Search for the cell housing the specified text and yield its [X, Y] center coordinate. 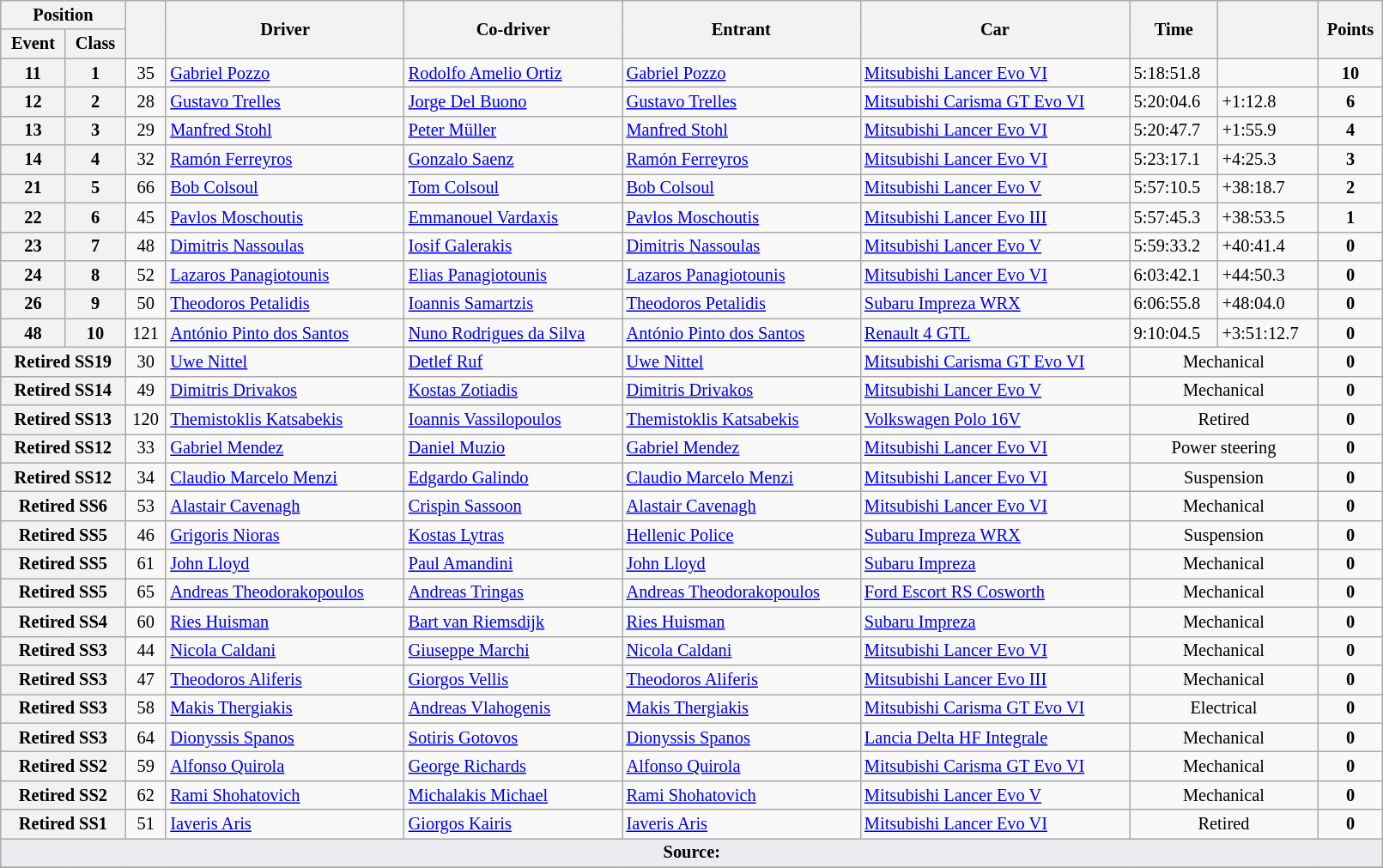
30 [146, 361]
61 [146, 564]
47 [146, 679]
Andreas Vlahogenis [513, 708]
+3:51:12.7 [1268, 333]
Ford Escort RS Cosworth [995, 592]
Hellenic Police [742, 535]
Retired SS14 [64, 391]
Grigoris Nioras [285, 535]
59 [146, 766]
9 [95, 304]
+40:41.4 [1268, 246]
Michalakis Michael [513, 795]
Elias Panagiotounis [513, 275]
51 [146, 824]
+1:55.9 [1268, 131]
Co-driver [513, 29]
22 [33, 217]
60 [146, 622]
Ioannis Vassilopoulos [513, 420]
46 [146, 535]
Retired SS13 [64, 420]
49 [146, 391]
Retired SS1 [64, 824]
121 [146, 333]
+4:25.3 [1268, 160]
5 [95, 188]
66 [146, 188]
120 [146, 420]
5:23:17.1 [1174, 160]
11 [33, 73]
+44:50.3 [1268, 275]
Giuseppe Marchi [513, 651]
28 [146, 101]
Position [64, 15]
Ioannis Samartzis [513, 304]
Jorge Del Buono [513, 101]
Lancia Delta HF Integrale [995, 737]
Kostas Lytras [513, 535]
Crispin Sassoon [513, 506]
23 [33, 246]
Sotiris Gotovos [513, 737]
Andreas Tringas [513, 592]
29 [146, 131]
Class [95, 44]
Daniel Muzio [513, 448]
Entrant [742, 29]
+38:18.7 [1268, 188]
Bart van Riemsdijk [513, 622]
9:10:04.5 [1174, 333]
Edgardo Galindo [513, 477]
Driver [285, 29]
Retired SS19 [64, 361]
Source: [692, 853]
5:20:04.6 [1174, 101]
53 [146, 506]
+48:04.0 [1268, 304]
Emmanouel Vardaxis [513, 217]
5:57:10.5 [1174, 188]
Nuno Rodrigues da Silva [513, 333]
George Richards [513, 766]
Points [1350, 29]
Paul Amandini [513, 564]
Power steering [1224, 448]
Giorgos Kairis [513, 824]
Iosif Galerakis [513, 246]
Gonzalo Saenz [513, 160]
50 [146, 304]
64 [146, 737]
58 [146, 708]
45 [146, 217]
34 [146, 477]
Electrical [1224, 708]
44 [146, 651]
Peter Müller [513, 131]
5:59:33.2 [1174, 246]
6:03:42.1 [1174, 275]
33 [146, 448]
Detlef Ruf [513, 361]
35 [146, 73]
13 [33, 131]
32 [146, 160]
+38:53.5 [1268, 217]
6:06:55.8 [1174, 304]
+1:12.8 [1268, 101]
Car [995, 29]
12 [33, 101]
7 [95, 246]
Renault 4 GTL [995, 333]
Kostas Zotiadis [513, 391]
Event [33, 44]
21 [33, 188]
8 [95, 275]
24 [33, 275]
Time [1174, 29]
Retired SS6 [64, 506]
65 [146, 592]
26 [33, 304]
52 [146, 275]
14 [33, 160]
5:57:45.3 [1174, 217]
Volkswagen Polo 16V [995, 420]
Rodolfo Amelio Ortiz [513, 73]
Retired SS4 [64, 622]
Giorgos Vellis [513, 679]
62 [146, 795]
5:20:47.7 [1174, 131]
Tom Colsoul [513, 188]
5:18:51.8 [1174, 73]
